Output the (X, Y) coordinate of the center of the cell containing the given text.  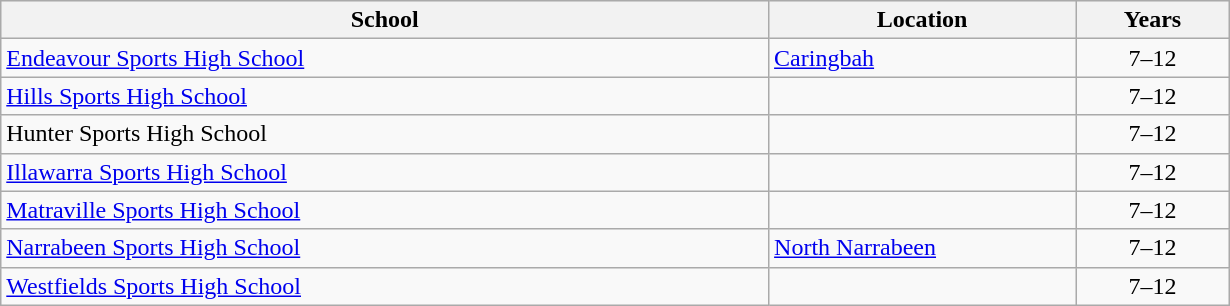
Westfields Sports High School (385, 286)
Narrabeen Sports High School (385, 248)
Hills Sports High School (385, 96)
School (385, 20)
North Narrabeen (922, 248)
Hunter Sports High School (385, 134)
Illawarra Sports High School (385, 172)
Matraville Sports High School (385, 210)
Location (922, 20)
Endeavour Sports High School (385, 58)
Caringbah (922, 58)
Years (1153, 20)
